Return [X, Y] of the center of cell containing provided text 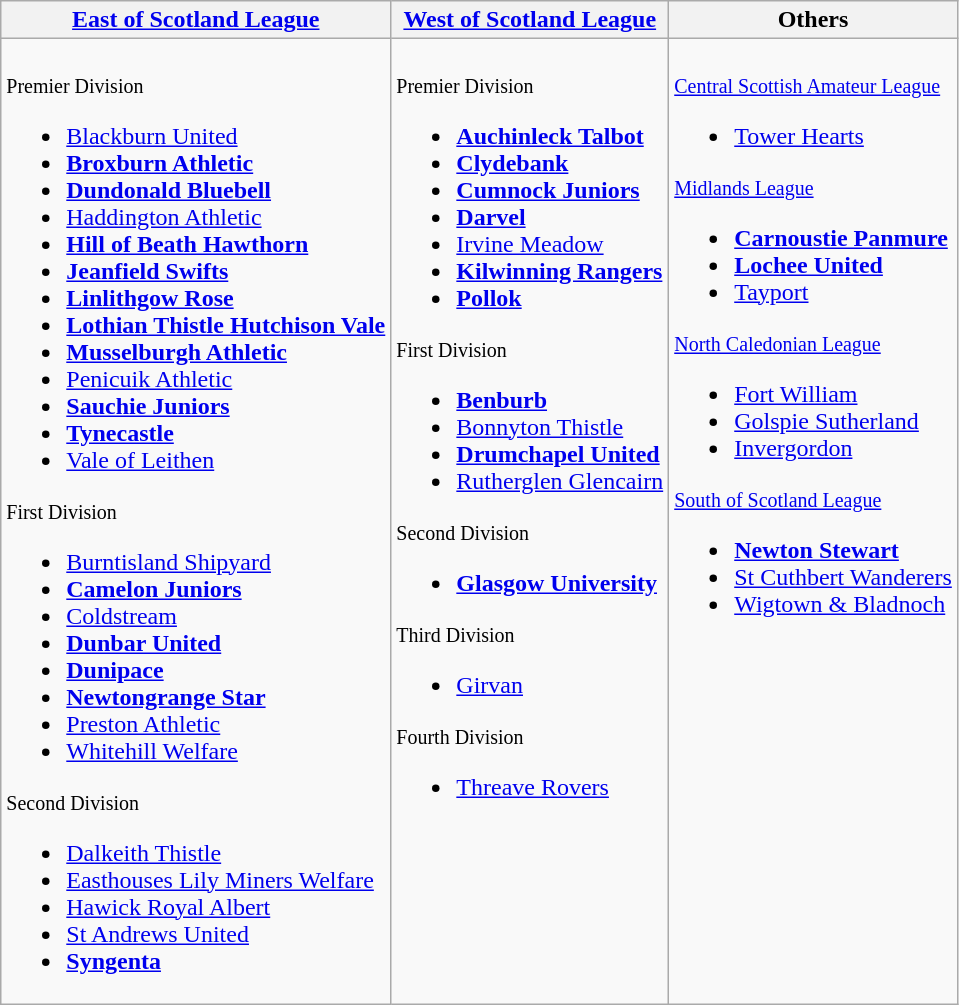
West of Scotland League [530, 20]
East of Scotland League [196, 20]
Others [814, 20]
